Return [X, Y] of the center of cell containing provided text 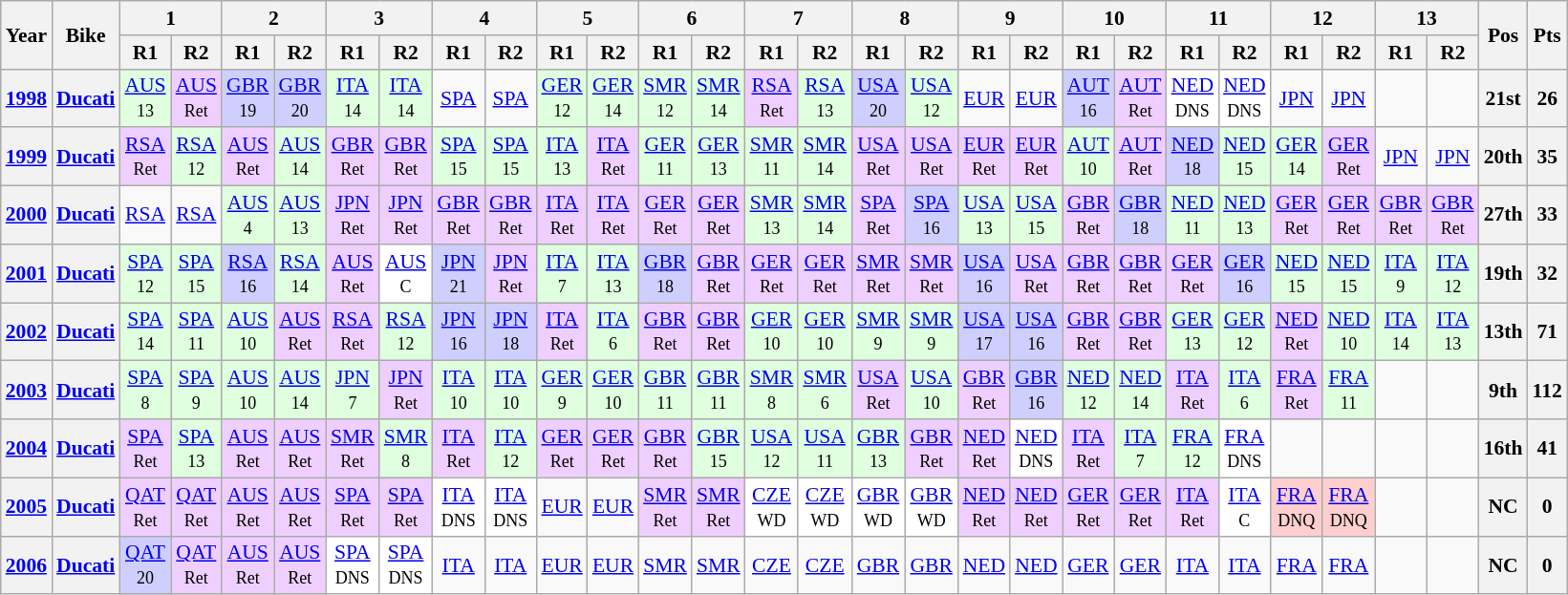
QAT20 [145, 565]
2002 [27, 332]
SPA9 [197, 390]
1998 [27, 97]
USA17 [984, 332]
13 [1428, 18]
NED18 [1192, 157]
13th [1504, 332]
16th [1504, 449]
1 [170, 18]
ITAC [1244, 506]
3 [378, 18]
26 [1548, 97]
SMR13 [772, 216]
2001 [27, 273]
9th [1504, 390]
33 [1548, 216]
32 [1548, 273]
41 [1548, 449]
19th [1504, 273]
GBR16 [1036, 390]
JPN21 [459, 273]
9 [1011, 18]
2005 [27, 506]
27th [1504, 216]
2 [273, 18]
USA11 [825, 449]
20th [1504, 157]
GER11 [665, 157]
6 [692, 18]
Pos [1504, 34]
SPA11 [197, 332]
1999 [27, 157]
GBR20 [300, 97]
NED13 [1244, 216]
JPN18 [510, 332]
SPA12 [145, 273]
Pts [1548, 34]
SPA13 [197, 449]
AUT10 [1089, 157]
RSA13 [825, 97]
NED10 [1348, 332]
JPN7 [353, 390]
2004 [27, 449]
SMR11 [772, 157]
NED11 [1192, 216]
10 [1114, 18]
SMR6 [825, 390]
USA15 [1036, 216]
JPN16 [459, 332]
11 [1219, 18]
FRA12 [1192, 449]
FRADNS [1244, 449]
FRA11 [1348, 390]
NED12 [1089, 390]
5 [589, 18]
ITA9 [1401, 273]
SPA8 [145, 390]
21st [1504, 97]
AUS4 [248, 216]
FRARet [1297, 390]
AUSC [406, 273]
8 [904, 18]
USA20 [878, 97]
2006 [27, 565]
7 [799, 18]
Bike [86, 34]
2000 [27, 216]
RSA14 [300, 273]
GBR13 [878, 449]
4 [483, 18]
NED14 [1141, 390]
112 [1548, 390]
SPA14 [145, 332]
GER16 [1244, 273]
Year [27, 34]
SPA16 [932, 216]
USA10 [932, 390]
GBR15 [719, 449]
RSA16 [248, 273]
12 [1322, 18]
GBR19 [248, 97]
SMR12 [665, 97]
AUT16 [1089, 97]
GER9 [562, 390]
71 [1548, 332]
35 [1548, 157]
2003 [27, 390]
USA13 [984, 216]
